Identify which cell holds the provided text, then report its [x, y] central coordinate. 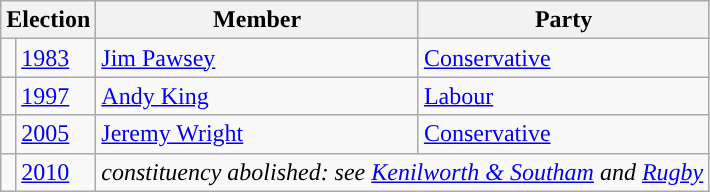
Jim Pawsey [258, 58]
Jeremy Wright [258, 134]
Labour [563, 96]
2005 [56, 134]
constituency abolished: see Kenilworth & Southam and Rugby [402, 172]
Member [258, 20]
2010 [56, 172]
Party [563, 20]
Andy King [258, 96]
1997 [56, 96]
Election [48, 20]
1983 [56, 58]
